Search for the cell housing the specified text and yield its [x, y] center coordinate. 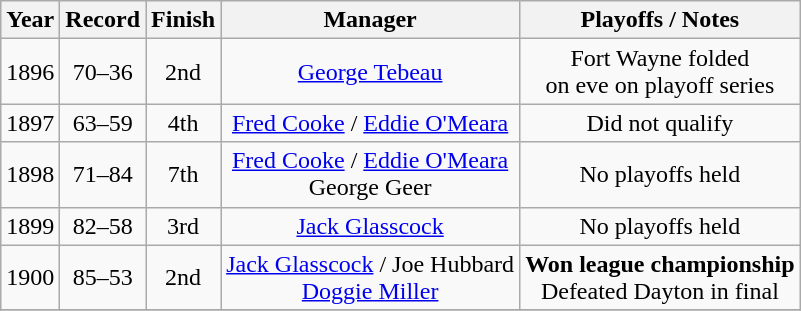
71–84 [103, 174]
Record [103, 20]
Won league championshipDefeated Dayton in final [660, 278]
85–53 [103, 278]
4th [184, 123]
1896 [30, 72]
George Tebeau [370, 72]
1898 [30, 174]
Jack Glasscock [370, 226]
7th [184, 174]
82–58 [103, 226]
Year [30, 20]
1900 [30, 278]
63–59 [103, 123]
Fred Cooke / Eddie O'Meara George Geer [370, 174]
Jack Glasscock / Joe Hubbard Doggie Miller [370, 278]
Did not qualify [660, 123]
3rd [184, 226]
1897 [30, 123]
1899 [30, 226]
Manager [370, 20]
Fred Cooke / Eddie O'Meara [370, 123]
Finish [184, 20]
Fort Wayne folded on eve on playoff series [660, 72]
Playoffs / Notes [660, 20]
70–36 [103, 72]
